Return the [x, y] coordinate for the center point of the cell that contains the specified text.  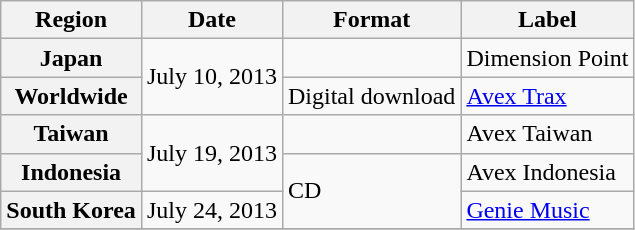
Avex Trax [548, 96]
July 19, 2013 [212, 153]
Taiwan [72, 134]
July 24, 2013 [212, 210]
Avex Indonesia [548, 172]
CD [371, 191]
Genie Music [548, 210]
Region [72, 20]
July 10, 2013 [212, 77]
Format [371, 20]
Indonesia [72, 172]
Dimension Point [548, 58]
Label [548, 20]
Japan [72, 58]
Date [212, 20]
Avex Taiwan [548, 134]
Digital download [371, 96]
Worldwide [72, 96]
South Korea [72, 210]
